Identify which cell holds the provided text, then report its (X, Y) central coordinate. 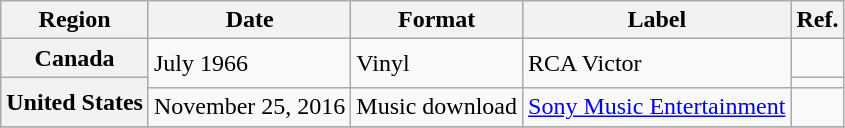
November 25, 2016 (249, 107)
Canada (75, 58)
United States (75, 102)
Sony Music Entertainment (657, 107)
Label (657, 20)
Format (437, 20)
Ref. (818, 20)
July 1966 (249, 64)
RCA Victor (657, 64)
Region (75, 20)
Vinyl (437, 64)
Date (249, 20)
Music download (437, 107)
